Determine the (X, Y) coordinate at the center of the cell enclosing the given text.  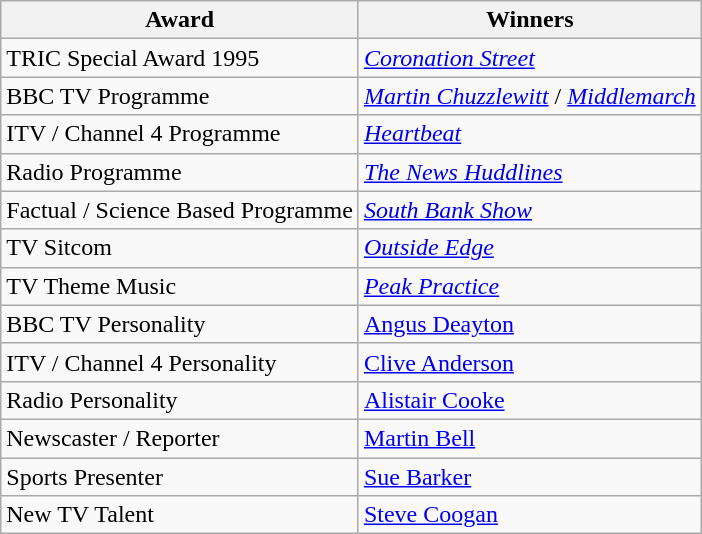
Outside Edge (530, 248)
Factual / Science Based Programme (180, 210)
Angus Deayton (530, 324)
Martin Chuzzlewitt / Middlemarch (530, 96)
Award (180, 20)
ITV / Channel 4 Personality (180, 362)
South Bank Show (530, 210)
BBC TV Personality (180, 324)
Alistair Cooke (530, 400)
TV Theme Music (180, 286)
Sue Barker (530, 477)
TRIC Special Award 1995 (180, 58)
Martin Bell (530, 438)
New TV Talent (180, 515)
Radio Programme (180, 172)
Coronation Street (530, 58)
ITV / Channel 4 Programme (180, 134)
Peak Practice (530, 286)
Clive Anderson (530, 362)
The News Huddlines (530, 172)
Steve Coogan (530, 515)
Heartbeat (530, 134)
TV Sitcom (180, 248)
BBC TV Programme (180, 96)
Sports Presenter (180, 477)
Newscaster / Reporter (180, 438)
Winners (530, 20)
Radio Personality (180, 400)
